Capture the cell that displays the provided text and extract its (x, y) central coordinate. 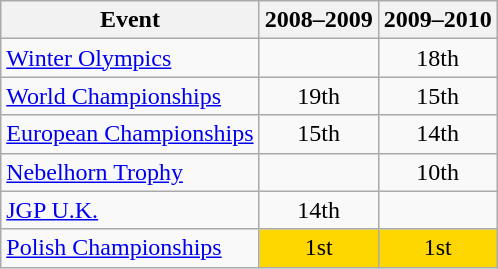
World Championships (130, 96)
JGP U.K. (130, 210)
Polish Championships (130, 248)
10th (438, 172)
Winter Olympics (130, 58)
Nebelhorn Trophy (130, 172)
18th (438, 58)
2008–2009 (318, 20)
2009–2010 (438, 20)
19th (318, 96)
Event (130, 20)
European Championships (130, 134)
